Return the (X, Y) coordinate for the center point of the cell that contains the specified text.  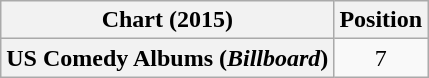
Chart (2015) (168, 20)
Position (381, 20)
7 (381, 58)
US Comedy Albums (Billboard) (168, 58)
